Output the (X, Y) coordinate of the center of the cell containing the given text.  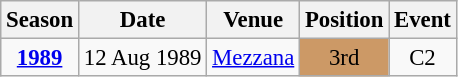
Event (423, 20)
3rd (344, 58)
12 Aug 1989 (142, 58)
Date (142, 20)
C2 (423, 58)
Venue (254, 20)
1989 (40, 58)
Position (344, 20)
Season (40, 20)
Mezzana (254, 58)
